Extract the (X, Y) coordinate from the center of the cell holding the provided text.  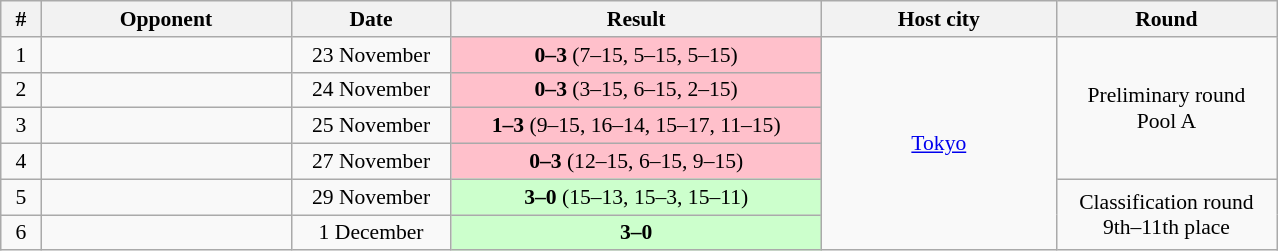
23 November (371, 55)
4 (21, 162)
# (21, 19)
24 November (371, 90)
1 (21, 55)
0–3 (3–15, 6–15, 2–15) (636, 90)
5 (21, 197)
29 November (371, 197)
Tokyo (938, 144)
Round (1166, 19)
Classification round9th–11th place (1166, 214)
3–0 (15–13, 15–3, 15–11) (636, 197)
1–3 (9–15, 16–14, 15–17, 11–15) (636, 126)
Opponent (166, 19)
25 November (371, 126)
Preliminary round Pool A (1166, 108)
1 December (371, 233)
0–3 (7–15, 5–15, 5–15) (636, 55)
Date (371, 19)
0–3 (12–15, 6–15, 9–15) (636, 162)
6 (21, 233)
2 (21, 90)
Host city (938, 19)
3 (21, 126)
Result (636, 19)
27 November (371, 162)
3–0 (636, 233)
